From the cell containing the given text, extract its center point as [X, Y] coordinate. 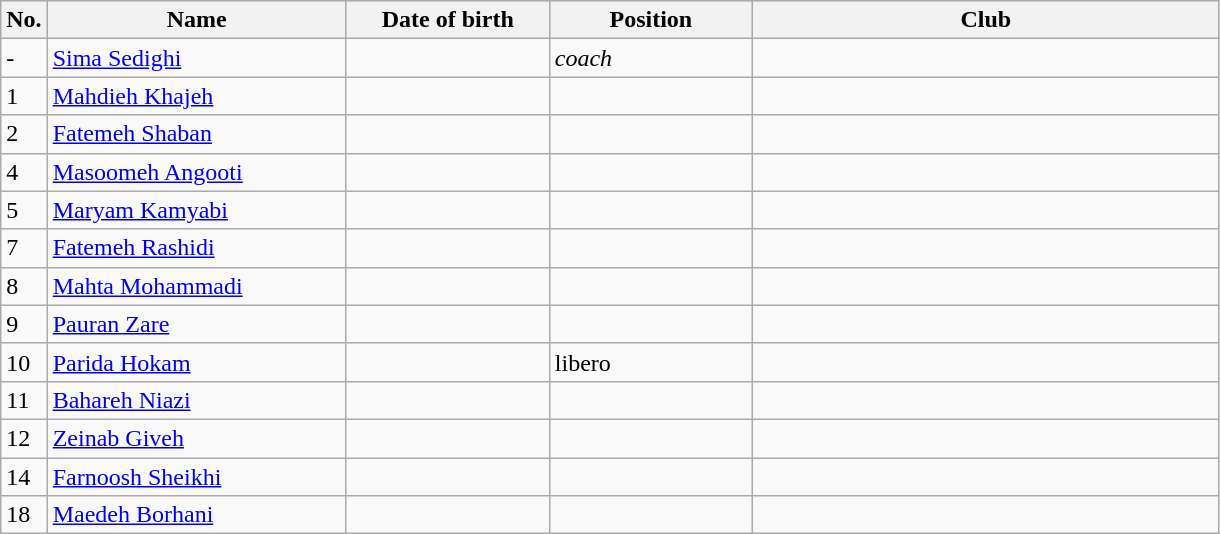
5 [24, 210]
Fatemeh Shaban [196, 134]
Mahta Mohammadi [196, 286]
Position [650, 20]
14 [24, 477]
10 [24, 362]
Bahareh Niazi [196, 400]
Maryam Kamyabi [196, 210]
coach [650, 58]
Masoomeh Angooti [196, 172]
- [24, 58]
11 [24, 400]
Name [196, 20]
12 [24, 438]
Zeinab Giveh [196, 438]
Date of birth [448, 20]
Farnoosh Sheikhi [196, 477]
Pauran Zare [196, 324]
Parida Hokam [196, 362]
Club [986, 20]
libero [650, 362]
4 [24, 172]
8 [24, 286]
9 [24, 324]
1 [24, 96]
Maedeh Borhani [196, 515]
No. [24, 20]
Fatemeh Rashidi [196, 248]
7 [24, 248]
2 [24, 134]
18 [24, 515]
Mahdieh Khajeh [196, 96]
Sima Sedighi [196, 58]
